Locate the cell with the specified text and output its [x, y] center coordinate. 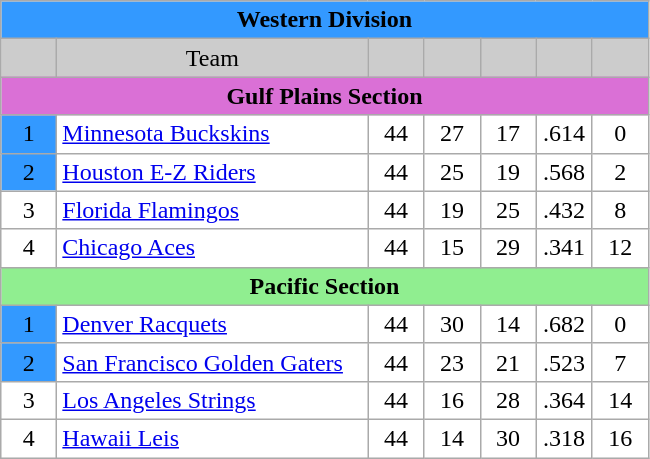
Minnesota Buckskins [212, 134]
.432 [564, 210]
15 [452, 248]
.364 [564, 400]
.318 [564, 438]
27 [452, 134]
.682 [564, 324]
8 [620, 210]
Los Angeles Strings [212, 400]
29 [508, 248]
Florida Flamingos [212, 210]
Western Division [324, 20]
Denver Racquets [212, 324]
Houston E-Z Riders [212, 172]
28 [508, 400]
.614 [564, 134]
.523 [564, 362]
21 [508, 362]
7 [620, 362]
San Francisco Golden Gaters [212, 362]
.341 [564, 248]
Team [212, 58]
12 [620, 248]
17 [508, 134]
Chicago Aces [212, 248]
.568 [564, 172]
Hawaii Leis [212, 438]
Gulf Plains Section [324, 96]
23 [452, 362]
Pacific Section [324, 286]
